Return (x, y) of the center of cell containing provided text 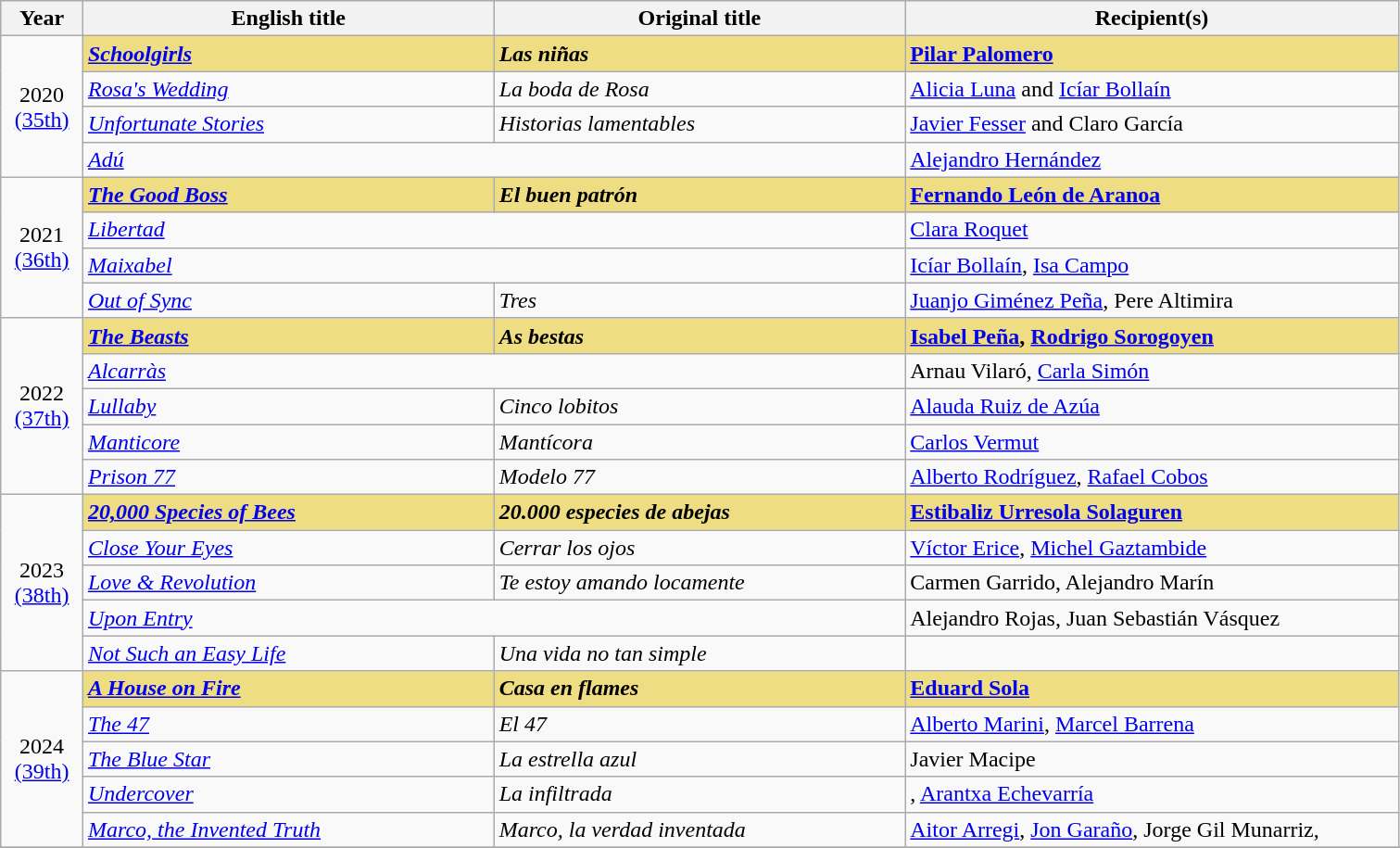
Historias lamentables (700, 124)
Prison 77 (288, 477)
Casa en flames (700, 689)
Carmen Garrido, Alejandro Marín (1152, 583)
Javier Macipe (1152, 759)
2022(37th) (43, 406)
Alberto Rodríguez, Rafael Cobos (1152, 477)
Juanjo Giménez Peña, Pere Altimira (1152, 300)
Arnau Vilaró, Carla Simón (1152, 371)
A House on Fire (288, 689)
Alcarràs (493, 371)
Year (43, 19)
Alejandro Rojas, Juan Sebastián Vásquez (1152, 618)
The Blue Star (288, 759)
The 47 (288, 724)
Cinco lobitos (700, 406)
Fernando León de Aranoa (1152, 195)
The Good Boss (288, 195)
Tres (700, 300)
English title (288, 19)
Pilar Palomero (1152, 54)
El buen patrón (700, 195)
Una vida no tan simple (700, 653)
Eduard Sola (1152, 689)
Aitor Arregi, Jon Garaño, Jorge Gil Munarriz, (1152, 829)
Las niñas (700, 54)
Javier Fesser and Claro García (1152, 124)
The Beasts (288, 335)
Libertad (493, 230)
Alauda Ruiz de Azúa (1152, 406)
Original title (700, 19)
20,000 Species of Bees (288, 513)
La infiltrada (700, 794)
2020(35th) (43, 107)
El 47 (700, 724)
Lullaby (288, 406)
Te estoy amando locamente (700, 583)
As bestas (700, 335)
Alejandro Hernández (1152, 159)
Unfortunate Stories (288, 124)
Carlos Vermut (1152, 442)
Out of Sync (288, 300)
2023(38th) (43, 583)
La boda de Rosa (700, 89)
Maixabel (493, 265)
Clara Roquet (1152, 230)
Cerrar los ojos (700, 548)
Love & Revolution (288, 583)
Undercover (288, 794)
Icíar Bollaín, Isa Campo (1152, 265)
Isabel Peña, Rodrigo Sorogoyen (1152, 335)
Víctor Erice, Michel Gaztambide (1152, 548)
Marco, la verdad inventada (700, 829)
Upon Entry (493, 618)
Estibaliz Urresola Solaguren (1152, 513)
Recipient(s) (1152, 19)
Close Your Eyes (288, 548)
2024(39th) (43, 759)
Manticore (288, 442)
2021(36th) (43, 247)
Alicia Luna and Icíar Bollaín (1152, 89)
La estrella azul (700, 759)
Alberto Marini, Marcel Barrena (1152, 724)
Mantícora (700, 442)
Adú (493, 159)
Not Such an Easy Life (288, 653)
Marco, the Invented Truth (288, 829)
Schoolgirls (288, 54)
20.000 especies de abejas (700, 513)
Rosa's Wedding (288, 89)
Modelo 77 (700, 477)
, Arantxa Echevarría (1152, 794)
